Capture the cell that displays the provided text and extract its (X, Y) central coordinate. 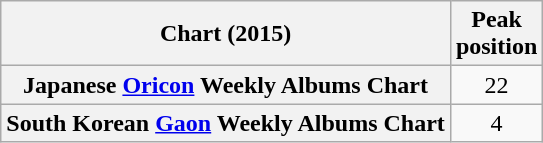
South Korean Gaon Weekly Albums Chart (226, 123)
Peakposition (496, 34)
22 (496, 85)
Japanese Oricon Weekly Albums Chart (226, 85)
Chart (2015) (226, 34)
4 (496, 123)
